Pinpoint the cell where the given text exists, returning its [x, y] midpoint coordinate. 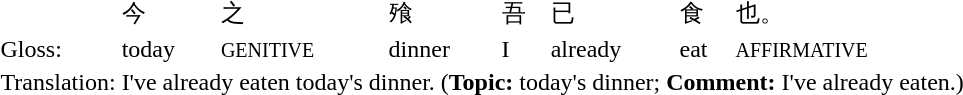
dinner [442, 49]
GENITIVE [302, 49]
already [612, 49]
eat [704, 49]
today [168, 49]
I [523, 49]
